Detect which cell encompasses the target text, then output its (x, y) center coordinate. 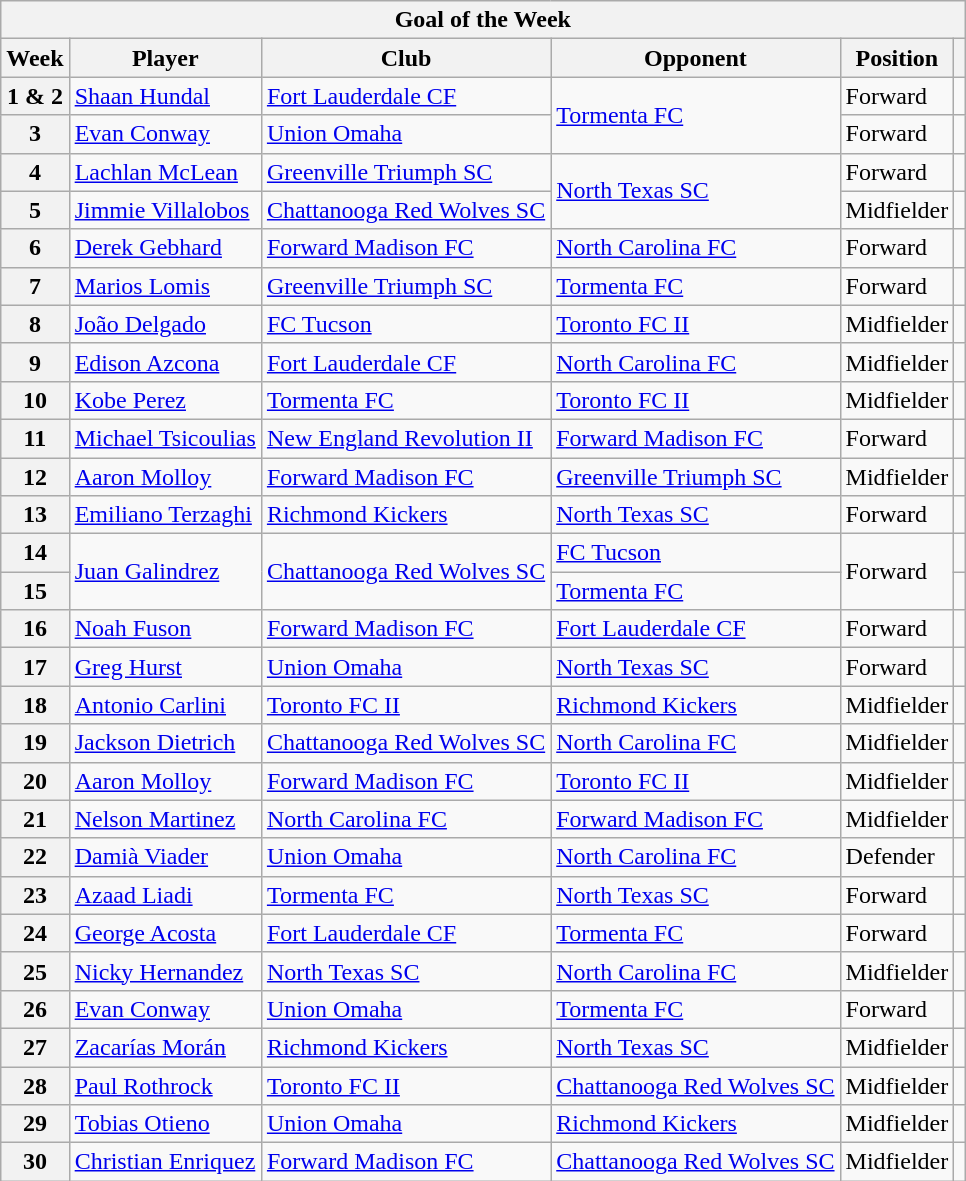
Nelson Martinez (165, 819)
24 (35, 933)
Azaad Liadi (165, 895)
Defender (897, 857)
Shaan Hundal (165, 96)
7 (35, 286)
Jimmie Villalobos (165, 210)
Nicky Hernandez (165, 971)
Position (897, 58)
Lachlan McLean (165, 172)
26 (35, 1009)
11 (35, 438)
João Delgado (165, 324)
28 (35, 1085)
27 (35, 1047)
Christian Enriquez (165, 1162)
Club (406, 58)
Antonio Carlini (165, 705)
21 (35, 819)
29 (35, 1124)
Tobias Otieno (165, 1124)
Emiliano Terzaghi (165, 515)
Derek Gebhard (165, 248)
5 (35, 210)
12 (35, 477)
17 (35, 667)
Player (165, 58)
30 (35, 1162)
16 (35, 629)
15 (35, 591)
14 (35, 553)
22 (35, 857)
Juan Galindrez (165, 572)
Week (35, 58)
3 (35, 134)
Paul Rothrock (165, 1085)
Zacarías Morán (165, 1047)
4 (35, 172)
Goal of the Week (483, 20)
Edison Azcona (165, 362)
10 (35, 400)
20 (35, 781)
Kobe Perez (165, 400)
Opponent (696, 58)
George Acosta (165, 933)
9 (35, 362)
Damià Viader (165, 857)
25 (35, 971)
13 (35, 515)
19 (35, 743)
8 (35, 324)
New England Revolution II (406, 438)
Marios Lomis (165, 286)
Noah Fuson (165, 629)
Michael Tsicoulias (165, 438)
6 (35, 248)
Greg Hurst (165, 667)
Jackson Dietrich (165, 743)
1 & 2 (35, 96)
18 (35, 705)
23 (35, 895)
